Output the (x, y) coordinate of the center of the cell containing the given text.  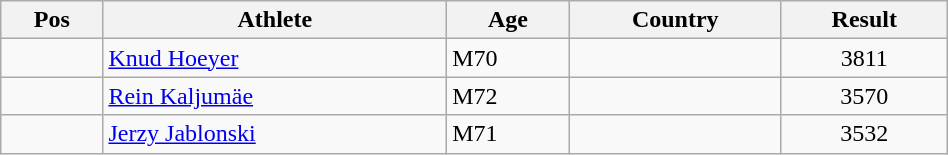
M72 (508, 96)
Knud Hoeyer (275, 58)
Result (864, 20)
3811 (864, 58)
3570 (864, 96)
Age (508, 20)
Pos (52, 20)
3532 (864, 134)
M70 (508, 58)
M71 (508, 134)
Jerzy Jablonski (275, 134)
Country (675, 20)
Rein Kaljumäe (275, 96)
Athlete (275, 20)
